Capture the cell that displays the provided text and extract its [x, y] central coordinate. 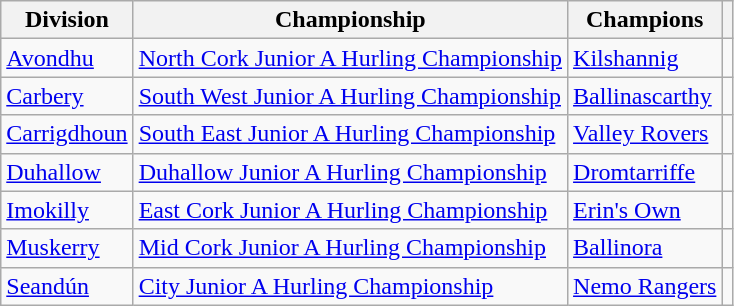
Championship [350, 20]
Dromtarriffe [645, 172]
Carbery [67, 96]
Carrigdhoun [67, 134]
Division [67, 20]
Avondhu [67, 58]
Ballinora [645, 248]
Mid Cork Junior A Hurling Championship [350, 248]
Erin's Own [645, 210]
South East Junior A Hurling Championship [350, 134]
Champions [645, 20]
South West Junior A Hurling Championship [350, 96]
East Cork Junior A Hurling Championship [350, 210]
Duhallow Junior A Hurling Championship [350, 172]
Muskerry [67, 248]
Kilshannig [645, 58]
City Junior A Hurling Championship [350, 286]
Duhallow [67, 172]
Nemo Rangers [645, 286]
Valley Rovers [645, 134]
Seandún [67, 286]
Imokilly [67, 210]
Ballinascarthy [645, 96]
North Cork Junior A Hurling Championship [350, 58]
